Search for the cell housing the specified text and yield its (X, Y) center coordinate. 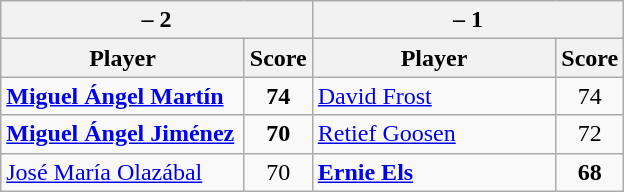
Miguel Ángel Martín (123, 96)
José María Olazábal (123, 172)
68 (590, 172)
David Frost (434, 96)
Retief Goosen (434, 134)
72 (590, 134)
– 2 (157, 20)
Miguel Ángel Jiménez (123, 134)
– 1 (468, 20)
Ernie Els (434, 172)
